Identify which cell holds the provided text, then report its (x, y) central coordinate. 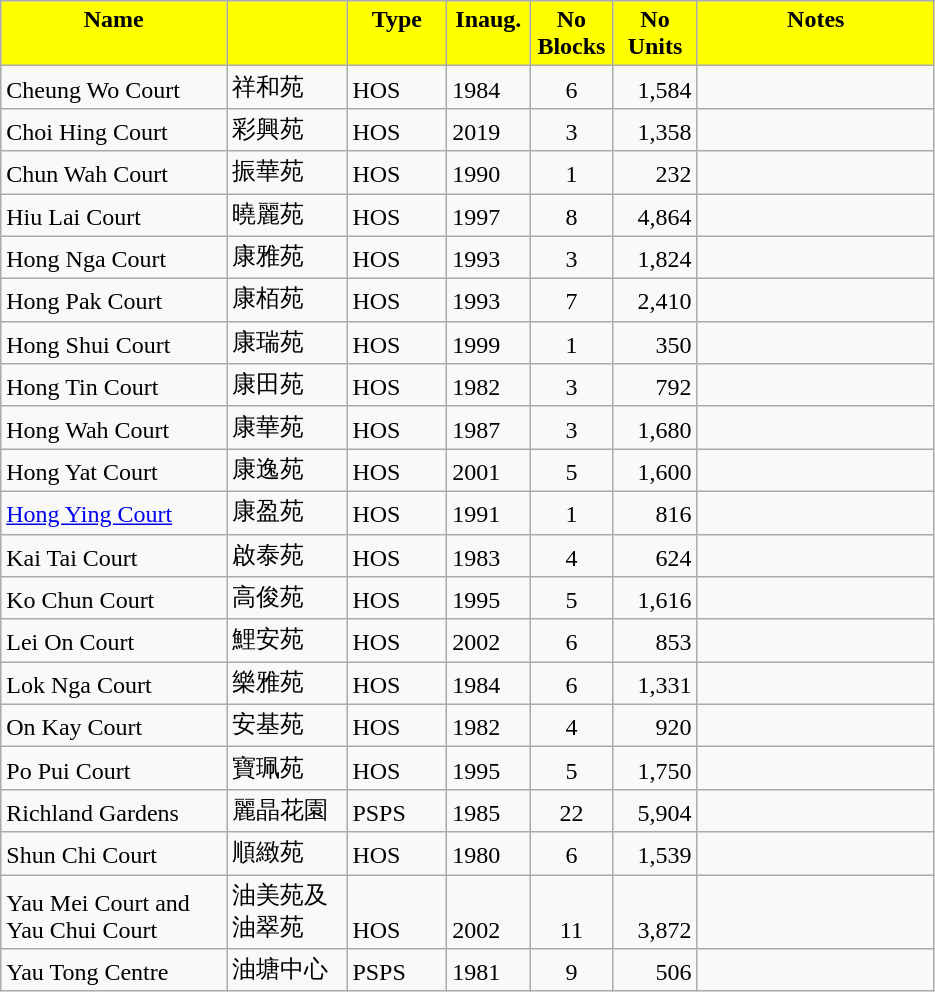
麗晶花園 (287, 810)
康盈苑 (287, 512)
祥和苑 (287, 88)
油塘中心 (287, 970)
1,358 (655, 130)
792 (655, 386)
Kai Tai Court (114, 556)
624 (655, 556)
2019 (488, 130)
康栢苑 (287, 300)
樂雅苑 (287, 684)
Hong Yat Court (114, 470)
Hong Pak Court (114, 300)
3,872 (655, 911)
Notes (816, 34)
On Kay Court (114, 726)
1987 (488, 428)
康瑞苑 (287, 342)
853 (655, 640)
2,410 (655, 300)
232 (655, 172)
1,824 (655, 258)
寶珮苑 (287, 768)
高俊苑 (287, 598)
9 (572, 970)
1981 (488, 970)
1997 (488, 216)
1983 (488, 556)
鯉安苑 (287, 640)
1,750 (655, 768)
康田苑 (287, 386)
Hong Wah Court (114, 428)
No Blocks (572, 34)
506 (655, 970)
Name (114, 34)
Hong Tin Court (114, 386)
Richland Gardens (114, 810)
Hong Nga Court (114, 258)
2001 (488, 470)
Cheung Wo Court (114, 88)
920 (655, 726)
1991 (488, 512)
1985 (488, 810)
振華苑 (287, 172)
Po Pui Court (114, 768)
1999 (488, 342)
Type (397, 34)
8 (572, 216)
7 (572, 300)
Hiu Lai Court (114, 216)
康逸苑 (287, 470)
22 (572, 810)
1,616 (655, 598)
816 (655, 512)
Yau Tong Centre (114, 970)
Hong Shui Court (114, 342)
油美苑及油翠苑 (287, 911)
康華苑 (287, 428)
No Units (655, 34)
1,539 (655, 854)
4,864 (655, 216)
1,680 (655, 428)
Ko Chun Court (114, 598)
1,584 (655, 88)
Chun Wah Court (114, 172)
Inaug. (488, 34)
Choi Hing Court (114, 130)
康雅苑 (287, 258)
1990 (488, 172)
順緻苑 (287, 854)
Yau Mei Court and Yau Chui Court (114, 911)
350 (655, 342)
彩興苑 (287, 130)
1,331 (655, 684)
安基苑 (287, 726)
Lok Nga Court (114, 684)
曉麗苑 (287, 216)
Lei On Court (114, 640)
啟泰苑 (287, 556)
11 (572, 911)
Hong Ying Court (114, 512)
Shun Chi Court (114, 854)
1980 (488, 854)
1,600 (655, 470)
5,904 (655, 810)
